Scan for the cell matching the given text and deliver its [x, y] coordinate at center. 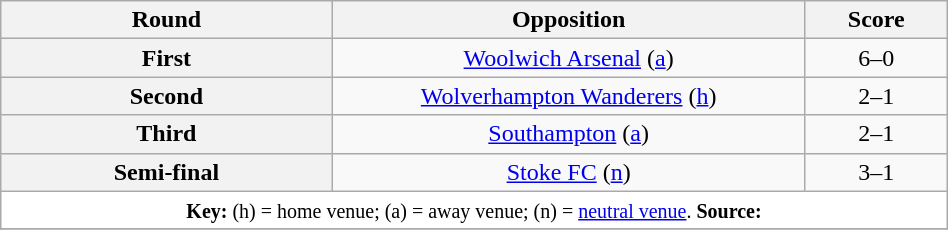
Score [876, 20]
Semi-final [166, 172]
First [166, 58]
Third [166, 134]
Round [166, 20]
Second [166, 96]
Wolverhampton Wanderers (h) [568, 96]
Woolwich Arsenal (a) [568, 58]
Opposition [568, 20]
Key: (h) = home venue; (a) = away venue; (n) = neutral venue. Source: [474, 210]
3–1 [876, 172]
6–0 [876, 58]
Stoke FC (n) [568, 172]
Southampton (a) [568, 134]
